For the text-containing cell, return its midpoint in (x, y) coordinate format. 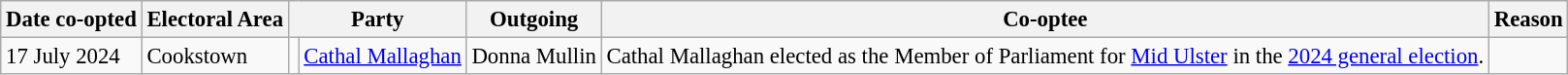
Co-optee (1045, 19)
Party (377, 19)
Reason (1528, 19)
17 July 2024 (72, 56)
Cathal Mallaghan elected as the Member of Parliament for Mid Ulster in the 2024 general election. (1045, 56)
Outgoing (533, 19)
Cookstown (215, 56)
Date co-opted (72, 19)
Donna Mullin (533, 56)
Electoral Area (215, 19)
Cathal Mallaghan (382, 56)
